Determine the (x, y) coordinate at the center of the cell enclosing the given text.  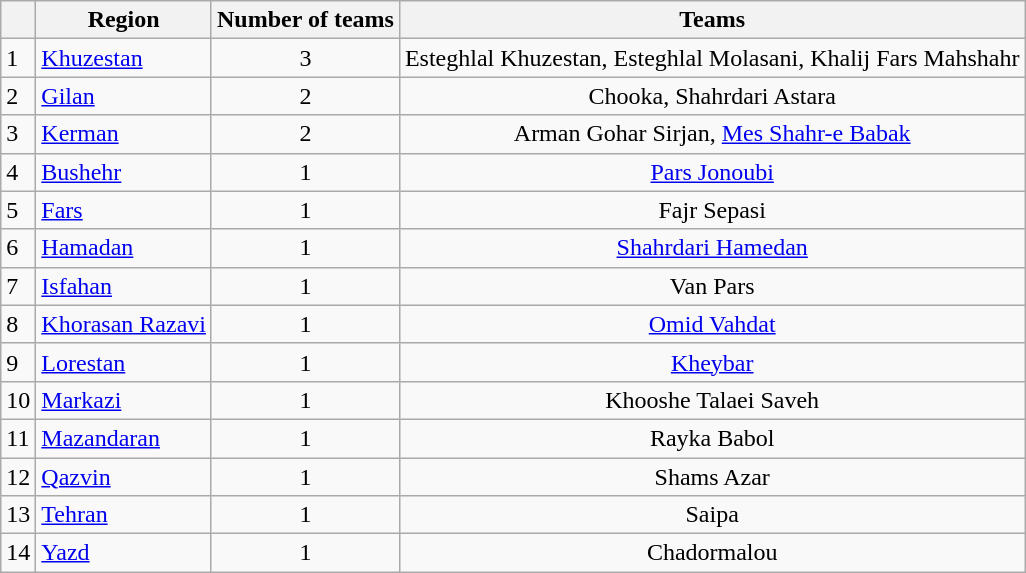
4 (18, 172)
Bushehr (124, 172)
Hamadan (124, 248)
Omid Vahdat (712, 324)
8 (18, 324)
Kerman (124, 134)
Tehran (124, 515)
Khooshe Talaei Saveh (712, 400)
13 (18, 515)
9 (18, 362)
Fars (124, 210)
10 (18, 400)
Markazi (124, 400)
Rayka Babol (712, 438)
Lorestan (124, 362)
Yazd (124, 553)
Fajr Sepasi (712, 210)
14 (18, 553)
Saipa (712, 515)
Khuzestan (124, 58)
Pars Jonoubi (712, 172)
Arman Gohar Sirjan, Mes Shahr-e Babak (712, 134)
5 (18, 210)
Mazandaran (124, 438)
Chooka, Shahrdari Astara (712, 96)
Kheybar (712, 362)
Gilan (124, 96)
Number of teams (305, 20)
Esteghlal Khuzestan, Esteghlal Molasani, Khalij Fars Mahshahr (712, 58)
Van Pars (712, 286)
Chadormalou (712, 553)
11 (18, 438)
Region (124, 20)
Shams Azar (712, 477)
12 (18, 477)
6 (18, 248)
Khorasan Razavi (124, 324)
Isfahan (124, 286)
7 (18, 286)
Shahrdari Hamedan (712, 248)
Teams (712, 20)
Qazvin (124, 477)
